Extract the (X, Y) coordinate from the center of the cell holding the provided text.  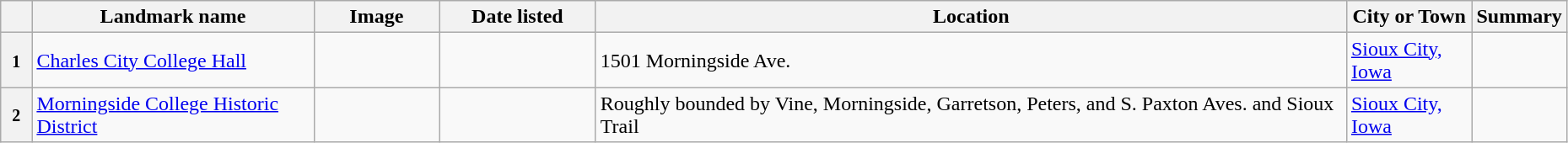
Location (971, 17)
City or Town (1409, 17)
Roughly bounded by Vine, Morningside, Garretson, Peters, and S. Paxton Aves. and Sioux Trail (971, 114)
Morningside College Historic District (173, 114)
2 (17, 114)
Date listed (518, 17)
Charles City College Hall (173, 61)
1501 Morningside Ave. (971, 61)
Image (376, 17)
1 (17, 61)
Summary (1519, 17)
Landmark name (173, 17)
